Search for the cell housing the specified text and yield its (X, Y) center coordinate. 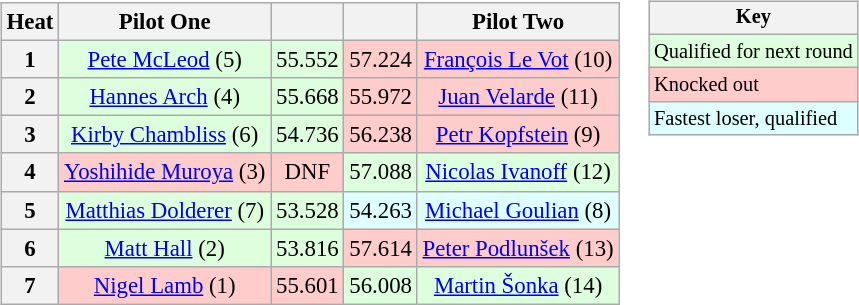
Knocked out (753, 85)
53.528 (308, 210)
Kirby Chambliss (6) (165, 135)
Key (753, 18)
Fastest loser, qualified (753, 119)
5 (30, 210)
Matthias Dolderer (7) (165, 210)
Petr Kopfstein (9) (518, 135)
Pilot One (165, 22)
55.668 (308, 97)
57.614 (380, 248)
55.972 (380, 97)
4 (30, 172)
François Le Vot (10) (518, 60)
1 (30, 60)
3 (30, 135)
7 (30, 285)
Michael Goulian (8) (518, 210)
57.088 (380, 172)
6 (30, 248)
56.238 (380, 135)
Nigel Lamb (1) (165, 285)
2 (30, 97)
55.601 (308, 285)
Juan Velarde (11) (518, 97)
Pete McLeod (5) (165, 60)
53.816 (308, 248)
Nicolas Ivanoff (12) (518, 172)
Pilot Two (518, 22)
Heat (30, 22)
54.736 (308, 135)
55.552 (308, 60)
54.263 (380, 210)
Hannes Arch (4) (165, 97)
Qualified for next round (753, 51)
56.008 (380, 285)
Peter Podlunšek (13) (518, 248)
Matt Hall (2) (165, 248)
Martin Šonka (14) (518, 285)
Yoshihide Muroya (3) (165, 172)
DNF (308, 172)
57.224 (380, 60)
